Find where the given text appears and provide that cell's center as [X, Y] coordinate. 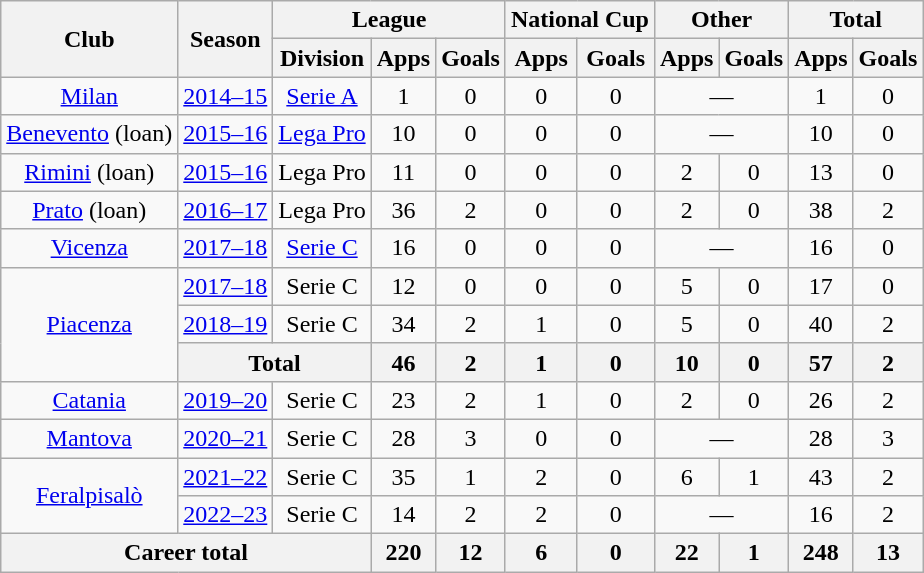
43 [821, 477]
Career total [186, 553]
2019–20 [226, 400]
Other [721, 20]
League [390, 20]
Prato (loan) [90, 210]
2016–17 [226, 210]
Vicenza [90, 248]
46 [403, 362]
26 [821, 400]
Club [90, 39]
248 [821, 553]
40 [821, 324]
220 [403, 553]
36 [403, 210]
Division [322, 58]
11 [403, 172]
57 [821, 362]
Serie A [322, 96]
Milan [90, 96]
17 [821, 286]
35 [403, 477]
14 [403, 515]
2014–15 [226, 96]
Piacenza [90, 324]
34 [403, 324]
23 [403, 400]
National Cup [580, 20]
38 [821, 210]
Season [226, 39]
2022–23 [226, 515]
Catania [90, 400]
Feralpisalò [90, 496]
22 [686, 553]
Rimini (loan) [90, 172]
2021–22 [226, 477]
2020–21 [226, 438]
2018–19 [226, 324]
Mantova [90, 438]
Benevento (loan) [90, 134]
